Return the (x, y) coordinate for the center point of the cell that contains the specified text.  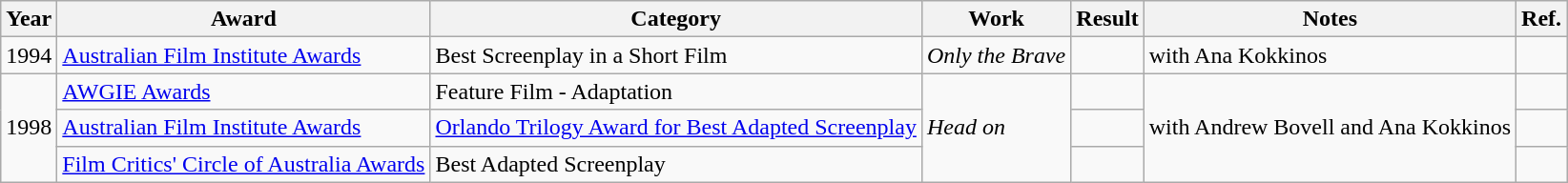
Film Critics' Circle of Australia Awards (244, 164)
Award (244, 19)
Year (29, 19)
Work (996, 19)
Result (1107, 19)
Category (675, 19)
Best Screenplay in a Short Film (675, 55)
Head on (996, 128)
Best Adapted Screenplay (675, 164)
Notes (1330, 19)
Feature Film - Adaptation (675, 91)
AWGIE Awards (244, 91)
1998 (29, 128)
Only the Brave (996, 55)
with Andrew Bovell and Ana Kokkinos (1330, 128)
Orlando Trilogy Award for Best Adapted Screenplay (675, 128)
Ref. (1541, 19)
with Ana Kokkinos (1330, 55)
1994 (29, 55)
